Output the [x, y] coordinate of the center of the cell containing the given text.  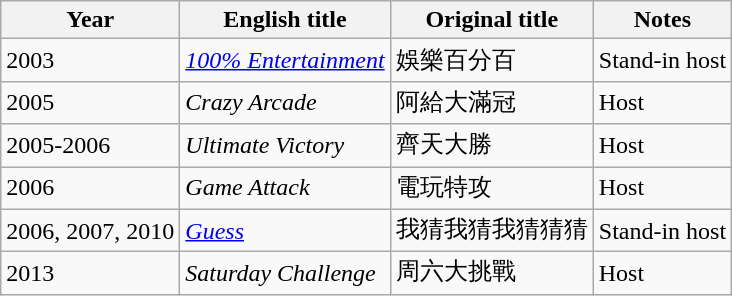
齊天大勝 [492, 146]
我猜我猜我猜猜猜 [492, 230]
English title [285, 20]
2003 [90, 60]
100% Entertainment [285, 60]
Game Attack [285, 188]
Crazy Arcade [285, 102]
Guess [285, 230]
Year [90, 20]
2006, 2007, 2010 [90, 230]
2013 [90, 274]
Ultimate Victory [285, 146]
周六大挑戰 [492, 274]
電玩特攻 [492, 188]
Original title [492, 20]
Saturday Challenge [285, 274]
2005-2006 [90, 146]
娛樂百分百 [492, 60]
Notes [662, 20]
阿給大滿冠 [492, 102]
2005 [90, 102]
2006 [90, 188]
